Identify which cell holds the provided text, then report its (X, Y) central coordinate. 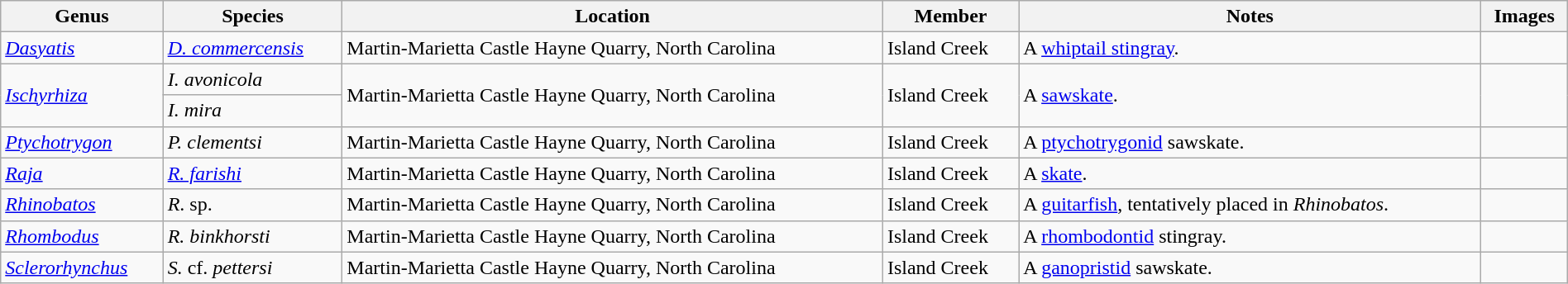
S. cf. pettersi (253, 267)
Dasyatis (82, 48)
Location (613, 17)
Ptychotrygon (82, 142)
Species (253, 17)
Raja (82, 173)
A rhombodontid stingray. (1250, 236)
Genus (82, 17)
R. binkhorsti (253, 236)
Images (1524, 17)
Notes (1250, 17)
A ganopristid sawskate. (1250, 267)
R. sp. (253, 205)
A guitarfish, tentatively placed in Rhinobatos. (1250, 205)
Member (950, 17)
D. commercensis (253, 48)
Rhinobatos (82, 205)
A ptychotrygonid sawskate. (1250, 142)
A whiptail stingray. (1250, 48)
A skate. (1250, 173)
Ischyrhiza (82, 95)
P. clementsi (253, 142)
I. mira (253, 111)
Rhombodus (82, 236)
Sclerorhynchus (82, 267)
A sawskate. (1250, 95)
R. farishi (253, 173)
I. avonicola (253, 79)
